Pinpoint the cell where the given text exists, returning its [x, y] midpoint coordinate. 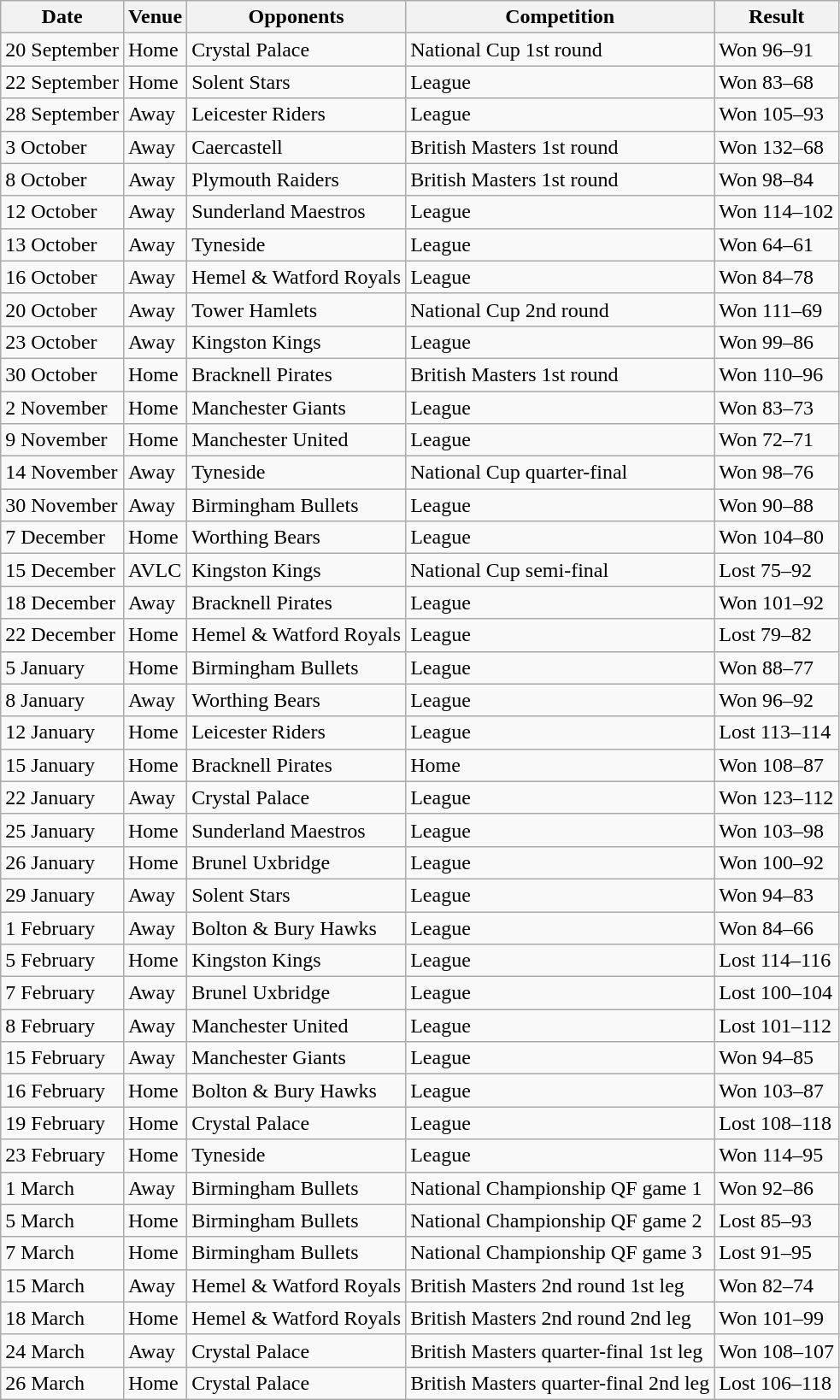
Won 132–68 [777, 147]
22 September [62, 82]
20 October [62, 309]
Won 90–88 [777, 505]
Won 98–76 [777, 473]
Plymouth Raiders [297, 179]
British Masters quarter-final 1st leg [561, 1350]
Won 82–74 [777, 1285]
Won 72–71 [777, 440]
12 January [62, 732]
Opponents [297, 17]
Won 88–77 [777, 668]
26 March [62, 1383]
Won 103–87 [777, 1091]
16 October [62, 277]
23 October [62, 342]
British Masters 2nd round 2nd leg [561, 1318]
12 October [62, 212]
Lost 106–118 [777, 1383]
Lost 108–118 [777, 1123]
Won 108–107 [777, 1350]
1 February [62, 927]
Won 101–92 [777, 603]
7 December [62, 538]
15 February [62, 1058]
Lost 85–93 [777, 1221]
Won 101–99 [777, 1318]
8 October [62, 179]
National Championship QF game 2 [561, 1221]
Lost 91–95 [777, 1253]
24 March [62, 1350]
8 February [62, 1026]
3 October [62, 147]
British Masters quarter-final 2nd leg [561, 1383]
2 November [62, 408]
Result [777, 17]
National Cup semi-final [561, 570]
15 March [62, 1285]
13 October [62, 244]
Venue [155, 17]
Won 94–83 [777, 895]
30 November [62, 505]
15 January [62, 765]
Lost 101–112 [777, 1026]
29 January [62, 895]
20 September [62, 50]
Won 96–91 [777, 50]
National Cup 2nd round [561, 309]
Lost 79–82 [777, 635]
9 November [62, 440]
Won 84–66 [777, 927]
Won 98–84 [777, 179]
National Cup 1st round [561, 50]
19 February [62, 1123]
Won 114–95 [777, 1156]
Won 105–93 [777, 115]
Won 84–78 [777, 277]
Lost 114–116 [777, 961]
Won 92–86 [777, 1188]
Tower Hamlets [297, 309]
7 March [62, 1253]
22 December [62, 635]
Date [62, 17]
Lost 100–104 [777, 993]
National Championship QF game 1 [561, 1188]
Won 94–85 [777, 1058]
22 January [62, 797]
Competition [561, 17]
8 January [62, 700]
14 November [62, 473]
Won 114–102 [777, 212]
1 March [62, 1188]
AVLC [155, 570]
15 December [62, 570]
Caercastell [297, 147]
Won 103–98 [777, 830]
Lost 113–114 [777, 732]
18 December [62, 603]
Won 108–87 [777, 765]
Won 96–92 [777, 700]
Won 100–92 [777, 862]
18 March [62, 1318]
British Masters 2nd round 1st leg [561, 1285]
23 February [62, 1156]
25 January [62, 830]
Lost 75–92 [777, 570]
Won 111–69 [777, 309]
Won 83–73 [777, 408]
Won 64–61 [777, 244]
26 January [62, 862]
5 January [62, 668]
5 February [62, 961]
30 October [62, 374]
16 February [62, 1091]
Won 99–86 [777, 342]
28 September [62, 115]
National Championship QF game 3 [561, 1253]
7 February [62, 993]
Won 83–68 [777, 82]
Won 104–80 [777, 538]
National Cup quarter-final [561, 473]
5 March [62, 1221]
Won 123–112 [777, 797]
Won 110–96 [777, 374]
